Return [X, Y] of the center of cell containing provided text 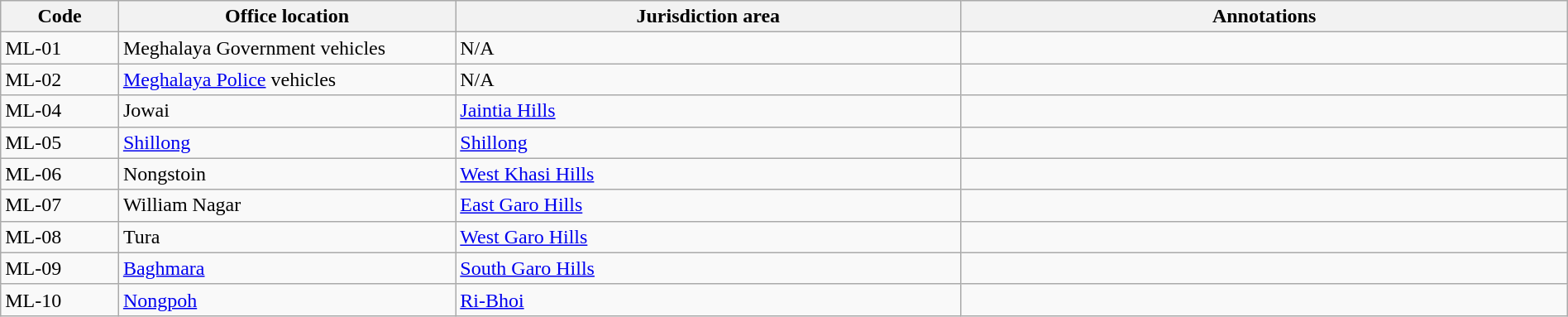
ML-01 [60, 48]
East Garo Hills [708, 205]
ML-08 [60, 237]
Nongpoh [286, 300]
ML-10 [60, 300]
ML-04 [60, 111]
West Khasi Hills [708, 174]
Ri-Bhoi [708, 300]
Meghalaya Police vehicles [286, 79]
Baghmara [286, 268]
Office location [286, 17]
ML-05 [60, 142]
Annotations [1264, 17]
Jurisdiction area [708, 17]
Tura [286, 237]
Meghalaya Government vehicles [286, 48]
Nongstoin [286, 174]
William Nagar [286, 205]
Jowai [286, 111]
ML-02 [60, 79]
ML-06 [60, 174]
ML-09 [60, 268]
West Garo Hills [708, 237]
Code [60, 17]
South Garo Hills [708, 268]
ML-07 [60, 205]
Jaintia Hills [708, 111]
